Pinpoint the cell where the given text exists, returning its (X, Y) midpoint coordinate. 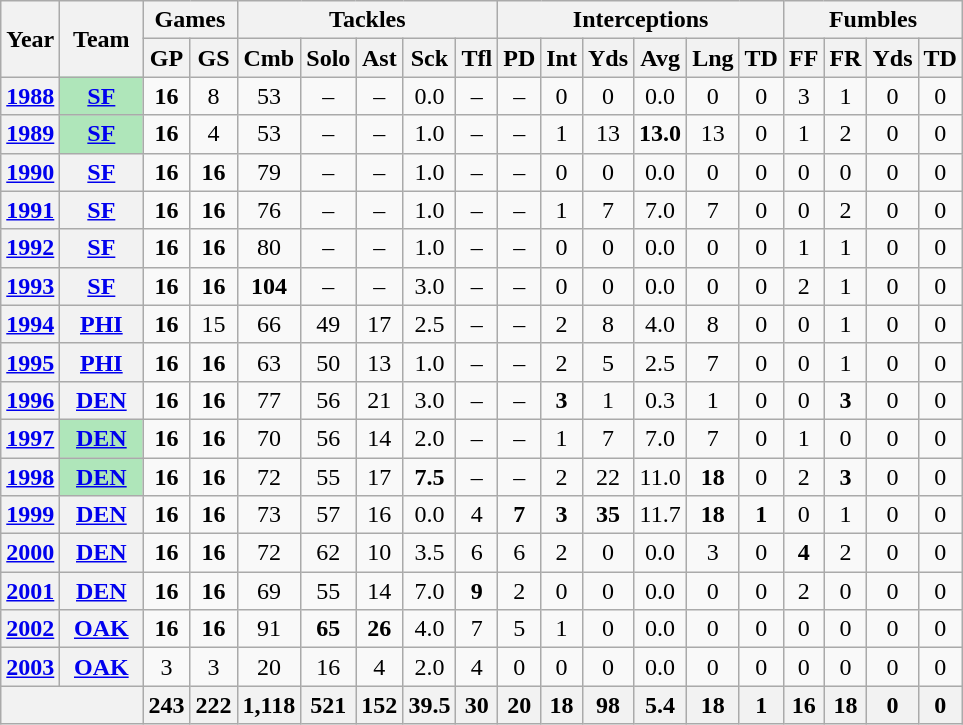
1993 (30, 286)
Sck (430, 58)
222 (214, 705)
98 (608, 705)
11.0 (660, 477)
152 (380, 705)
Ast (380, 58)
Avg (660, 58)
1,118 (269, 705)
1996 (30, 400)
Fumbles (872, 20)
30 (477, 705)
GP (166, 58)
1995 (30, 362)
Team (102, 39)
79 (269, 172)
13.0 (660, 134)
69 (269, 591)
65 (328, 629)
1988 (30, 96)
1998 (30, 477)
76 (269, 210)
2001 (30, 591)
Year (30, 39)
0.3 (660, 400)
80 (269, 248)
70 (269, 438)
Tfl (477, 58)
Lng (713, 58)
21 (380, 400)
66 (269, 324)
1999 (30, 515)
7.5 (430, 477)
77 (269, 400)
Tackles (368, 20)
243 (166, 705)
521 (328, 705)
Solo (328, 58)
3.5 (430, 553)
Cmb (269, 58)
10 (380, 553)
15 (214, 324)
104 (269, 286)
11.7 (660, 515)
1991 (30, 210)
5.4 (660, 705)
62 (328, 553)
1990 (30, 172)
1997 (30, 438)
73 (269, 515)
9 (477, 591)
57 (328, 515)
Games (190, 20)
PD (520, 58)
22 (608, 477)
2003 (30, 667)
FF (803, 58)
39.5 (430, 705)
50 (328, 362)
2000 (30, 553)
91 (269, 629)
Interceptions (641, 20)
Int (562, 58)
GS (214, 58)
63 (269, 362)
49 (328, 324)
1989 (30, 134)
35 (608, 515)
26 (380, 629)
1994 (30, 324)
2002 (30, 629)
FR (846, 58)
1992 (30, 248)
